Provide the [X, Y] coordinate of the cell's center where the given text is located.  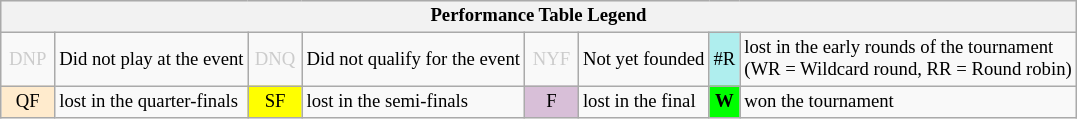
SF [275, 102]
won the tournament [908, 102]
lost in the final [643, 102]
NYF [551, 60]
QF [28, 102]
#R [724, 60]
F [551, 102]
Not yet founded [643, 60]
lost in the semi-finals [413, 102]
Did not qualify for the event [413, 60]
DNQ [275, 60]
lost in the early rounds of the tournament(WR = Wildcard round, RR = Round robin) [908, 60]
Did not play at the event [152, 60]
Performance Table Legend [538, 16]
W [724, 102]
lost in the quarter-finals [152, 102]
DNP [28, 60]
